Pinpoint the cell where the given text exists, returning its [X, Y] midpoint coordinate. 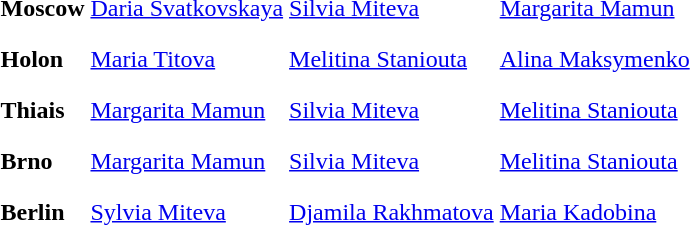
Maria Titova [187, 59]
Melitina Staniouta [392, 59]
